Identify which cell holds the provided text, then report its (X, Y) central coordinate. 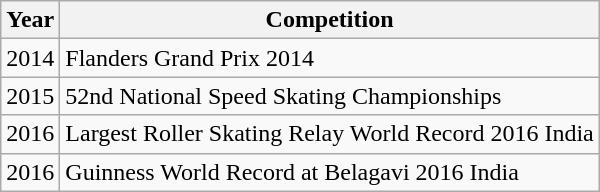
52nd National Speed Skating Championships (330, 96)
Flanders Grand Prix 2014 (330, 58)
Guinness World Record at Belagavi 2016 India (330, 172)
Year (30, 20)
Competition (330, 20)
2014 (30, 58)
Largest Roller Skating Relay World Record 2016 India (330, 134)
2015 (30, 96)
